For the text-containing cell, return its midpoint in [X, Y] coordinate format. 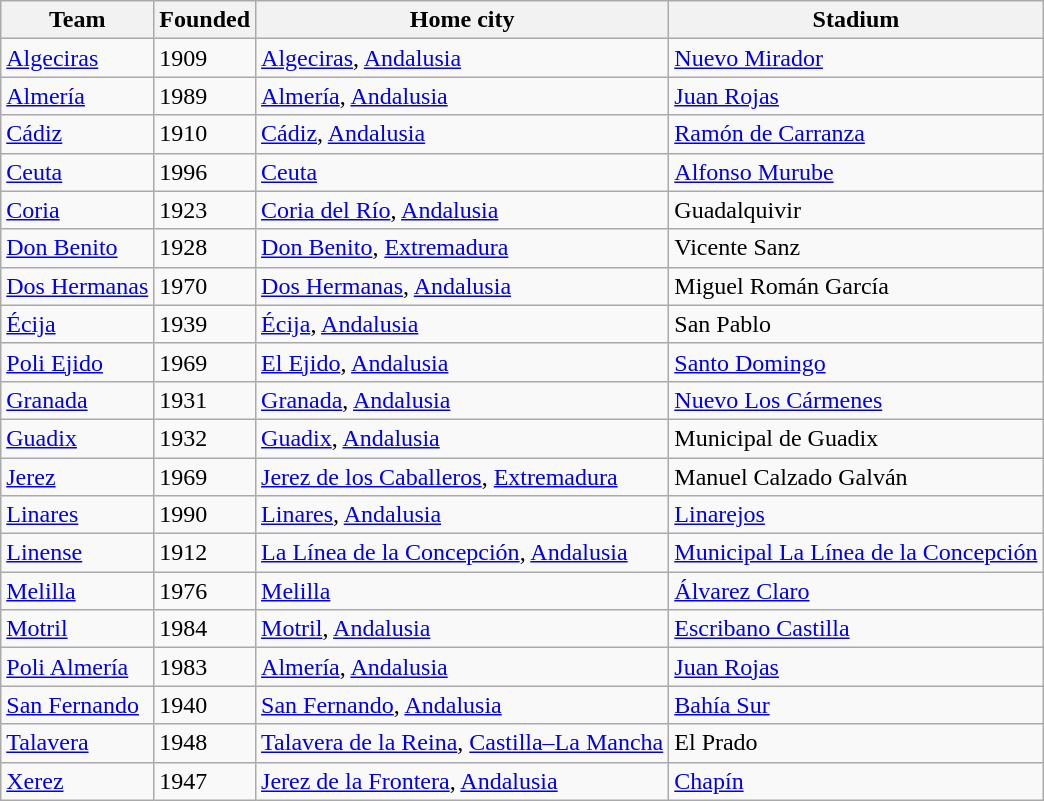
San Fernando [78, 705]
1990 [205, 515]
1928 [205, 248]
Municipal La Línea de la Concepción [856, 553]
Vicente Sanz [856, 248]
Miguel Román García [856, 286]
Coria [78, 210]
Poli Ejido [78, 362]
Talavera de la Reina, Castilla–La Mancha [462, 743]
Guadix [78, 438]
San Fernando, Andalusia [462, 705]
1970 [205, 286]
Xerez [78, 781]
1976 [205, 591]
Motril [78, 629]
Guadix, Andalusia [462, 438]
Home city [462, 20]
Almería [78, 96]
1947 [205, 781]
Granada, Andalusia [462, 400]
Coria del Río, Andalusia [462, 210]
Algeciras [78, 58]
1983 [205, 667]
Guadalquivir [856, 210]
1912 [205, 553]
Bahía Sur [856, 705]
Linense [78, 553]
Talavera [78, 743]
Escribano Castilla [856, 629]
Dos Hermanas, Andalusia [462, 286]
Santo Domingo [856, 362]
Linarejos [856, 515]
Álvarez Claro [856, 591]
Nuevo Mirador [856, 58]
Stadium [856, 20]
Don Benito, Extremadura [462, 248]
Cádiz, Andalusia [462, 134]
Algeciras, Andalusia [462, 58]
Linares [78, 515]
Granada [78, 400]
Jerez [78, 477]
1989 [205, 96]
Écija, Andalusia [462, 324]
Jerez de la Frontera, Andalusia [462, 781]
Écija [78, 324]
Manuel Calzado Galván [856, 477]
Nuevo Los Cármenes [856, 400]
Ramón de Carranza [856, 134]
Cádiz [78, 134]
Don Benito [78, 248]
Municipal de Guadix [856, 438]
1932 [205, 438]
San Pablo [856, 324]
1940 [205, 705]
1948 [205, 743]
Linares, Andalusia [462, 515]
Team [78, 20]
Founded [205, 20]
1909 [205, 58]
El Prado [856, 743]
Poli Almería [78, 667]
1910 [205, 134]
El Ejido, Andalusia [462, 362]
Alfonso Murube [856, 172]
1984 [205, 629]
Motril, Andalusia [462, 629]
1939 [205, 324]
Chapín [856, 781]
1923 [205, 210]
1996 [205, 172]
Jerez de los Caballeros, Extremadura [462, 477]
1931 [205, 400]
Dos Hermanas [78, 286]
La Línea de la Concepción, Andalusia [462, 553]
